Search for the cell housing the specified text and yield its (X, Y) center coordinate. 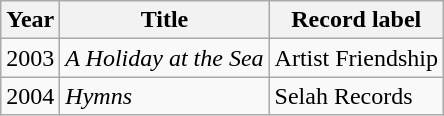
A Holiday at the Sea (164, 58)
Record label (356, 20)
Selah Records (356, 96)
Hymns (164, 96)
Artist Friendship (356, 58)
Title (164, 20)
Year (30, 20)
2004 (30, 96)
2003 (30, 58)
